Identify which cell holds the provided text, then report its (X, Y) central coordinate. 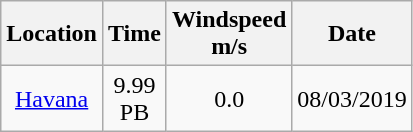
Windspeedm/s (228, 34)
0.0 (228, 98)
9.99PB (134, 98)
Date (352, 34)
Havana (52, 98)
Location (52, 34)
Time (134, 34)
08/03/2019 (352, 98)
